Capture the cell that displays the provided text and extract its [x, y] central coordinate. 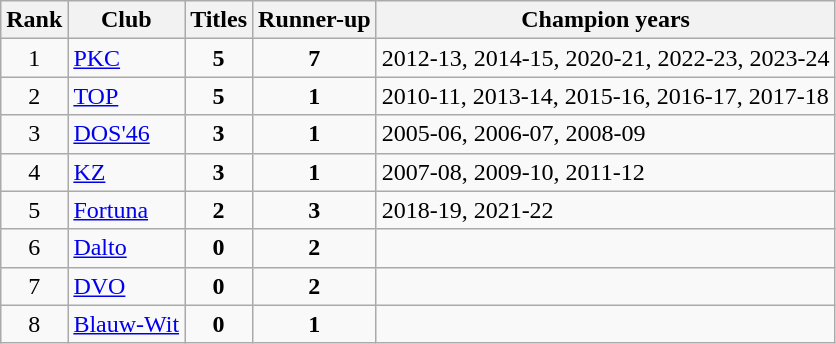
Champion years [606, 20]
2018-19, 2021-22 [606, 210]
PKC [126, 58]
Runner-up [315, 20]
Titles [219, 20]
2012-13, 2014-15, 2020-21, 2022-23, 2023-24 [606, 58]
Blauw-Wit [126, 324]
2007-08, 2009-10, 2011-12 [606, 172]
TOP [126, 96]
Dalto [126, 248]
2005-06, 2006-07, 2008-09 [606, 134]
4 [34, 172]
DVO [126, 286]
8 [34, 324]
Rank [34, 20]
6 [34, 248]
KZ [126, 172]
Club [126, 20]
Fortuna [126, 210]
2010-11, 2013-14, 2015-16, 2016-17, 2017-18 [606, 96]
DOS'46 [126, 134]
